Extract the [X, Y] coordinate from the center of the cell holding the provided text.  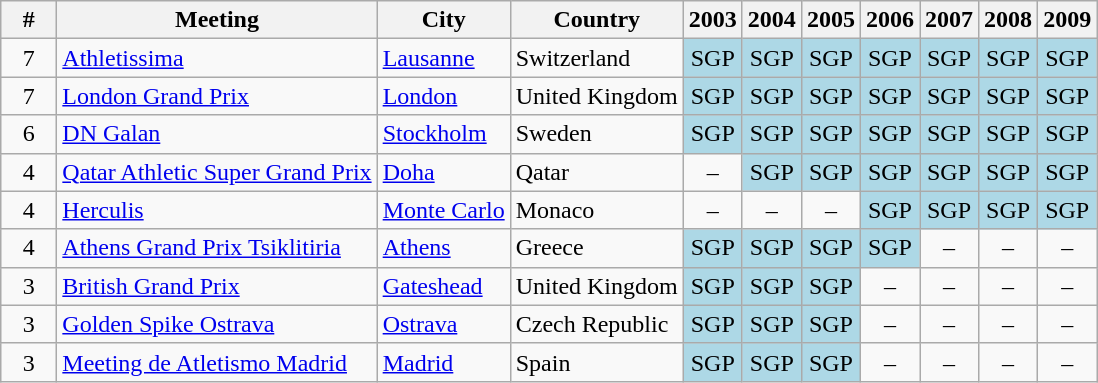
Meeting de Atletismo Madrid [217, 362]
Athletissima [217, 58]
Athens Grand Prix Tsiklitiria [217, 248]
Monte Carlo [444, 210]
London [444, 96]
2008 [1008, 20]
2005 [830, 20]
2003 [712, 20]
Gateshead [444, 286]
2004 [772, 20]
Country [596, 20]
Athens [444, 248]
Meeting [217, 20]
City [444, 20]
Switzerland [596, 58]
Czech Republic [596, 324]
Qatar Athletic Super Grand Prix [217, 172]
# [29, 20]
Lausanne [444, 58]
2009 [1068, 20]
Herculis [217, 210]
Stockholm [444, 134]
Monaco [596, 210]
DN Galan [217, 134]
6 [29, 134]
2007 [950, 20]
London Grand Prix [217, 96]
Doha [444, 172]
Madrid [444, 362]
Greece [596, 248]
Spain [596, 362]
British Grand Prix [217, 286]
Sweden [596, 134]
Qatar [596, 172]
2006 [890, 20]
Ostrava [444, 324]
Golden Spike Ostrava [217, 324]
